For the text-containing cell, return its midpoint in [X, Y] coordinate format. 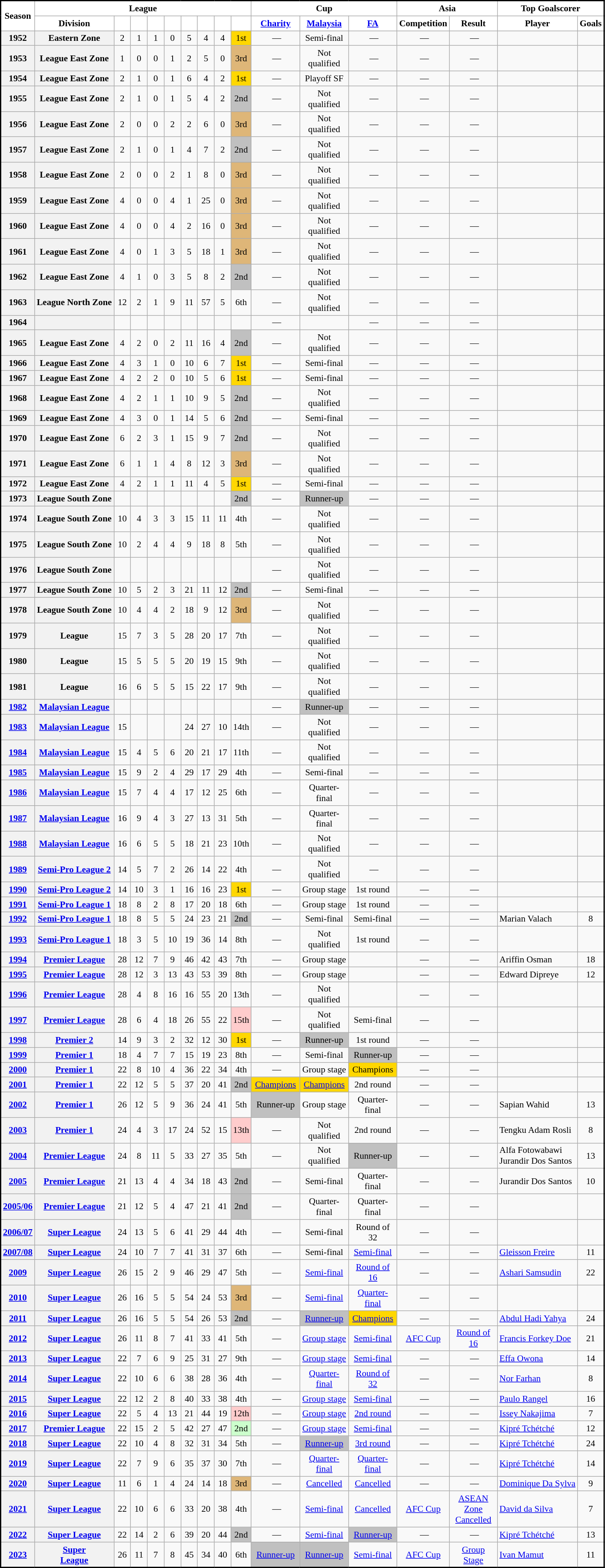
11th [241, 753]
1960 [18, 226]
1983 [18, 727]
2022 [18, 1535]
1955 [18, 98]
2007/08 [18, 1252]
Abdul Hadi Yahya [537, 1318]
ASEAN Zone Cancelled [474, 1510]
Sapian Wahid [537, 1105]
15th [241, 1020]
Top Goalscorer [551, 8]
Edward Dipreye [537, 974]
Season [18, 16]
2016 [18, 1414]
1992 [18, 919]
Tengku Adam Rosli [537, 1130]
2012 [18, 1338]
1979 [18, 636]
1981 [18, 687]
League North Zone [74, 303]
Result [474, 23]
14th [241, 727]
1998 [18, 1040]
1987 [18, 819]
Malaysia [324, 23]
1986 [18, 793]
57 [206, 303]
2006/07 [18, 1232]
FA [373, 23]
1967 [18, 378]
1989 [18, 869]
1996 [18, 994]
2011 [18, 1318]
1994 [18, 959]
1961 [18, 252]
Paulo Rangel [537, 1399]
2002 [18, 1105]
12th [241, 1414]
52 [206, 1130]
Player [537, 23]
David da Silva [537, 1510]
1954 [18, 79]
1964 [18, 323]
1980 [18, 661]
10th [241, 844]
2018 [18, 1443]
2023 [18, 1555]
Gleisson Freire [537, 1252]
1990 [18, 889]
1985 [18, 773]
1993 [18, 939]
Goals [591, 23]
1978 [18, 610]
Nor Farhan [537, 1379]
2014 [18, 1379]
1966 [18, 363]
Alfa Fotowabawi Jurandir Dos Santos [537, 1155]
2017 [18, 1429]
1963 [18, 303]
Playoff SF [324, 79]
Charity [276, 23]
2020 [18, 1484]
1970 [18, 438]
Francis Forkey Doe [537, 1338]
1984 [18, 753]
Ashari Samsudin [537, 1273]
Dominique Da Sylva [537, 1484]
Ivan Mamut [537, 1555]
2004 [18, 1155]
2005 [18, 1181]
1958 [18, 175]
3rd round [373, 1443]
1976 [18, 570]
1974 [18, 519]
1995 [18, 974]
1971 [18, 463]
1991 [18, 904]
1969 [18, 418]
2013 [18, 1359]
Jurandir Dos Santos [537, 1181]
1956 [18, 124]
1968 [18, 398]
Asia [447, 8]
Marian Valach [537, 919]
2010 [18, 1298]
1973 [18, 499]
1997 [18, 1020]
1962 [18, 277]
Premier 2 [74, 1040]
2000 [18, 1070]
2001 [18, 1085]
GroupStage [474, 1555]
2009 [18, 1273]
2003 [18, 1130]
1975 [18, 544]
1972 [18, 484]
Eastern Zone [74, 38]
SuperLeague [74, 1555]
1977 [18, 590]
1982 [18, 707]
1999 [18, 1055]
1959 [18, 201]
45 [189, 1555]
Ariffin Osman [537, 959]
Issey Nakajima [537, 1414]
1953 [18, 58]
2019 [18, 1464]
2015 [18, 1399]
Cup [324, 8]
1957 [18, 150]
1965 [18, 343]
1988 [18, 844]
Competition [423, 23]
Division [74, 23]
2005/06 [18, 1207]
Effa Owona [537, 1359]
2021 [18, 1510]
1952 [18, 38]
